Determine the (X, Y) coordinate at the center of the cell enclosing the given text.  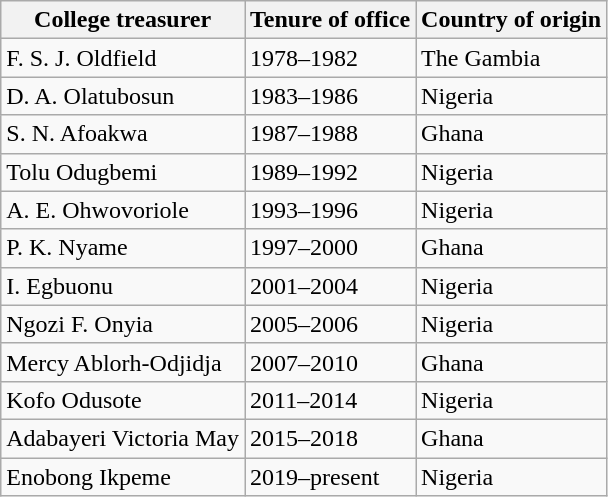
2001–2004 (330, 286)
Country of origin (512, 20)
The Gambia (512, 58)
2019–present (330, 477)
1993–1996 (330, 210)
D. A. Olatubosun (123, 96)
P. K. Nyame (123, 248)
Ngozi F. Onyia (123, 324)
Tolu Odugbemi (123, 172)
Mercy Ablorh-Odjidja (123, 362)
Enobong Ikpeme (123, 477)
2011–2014 (330, 400)
1997–2000 (330, 248)
I. Egbuonu (123, 286)
Tenure of office (330, 20)
S. N. Afoakwa (123, 134)
2015–2018 (330, 438)
2005–2006 (330, 324)
F. S. J. Oldfield (123, 58)
2007–2010 (330, 362)
Kofo Odusote (123, 400)
1978–1982 (330, 58)
1987–1988 (330, 134)
A. E. Ohwovoriole (123, 210)
1989–1992 (330, 172)
1983–1986 (330, 96)
Adabayeri Victoria May (123, 438)
College treasurer (123, 20)
